Scan for the cell matching the given text and deliver its (x, y) coordinate at center. 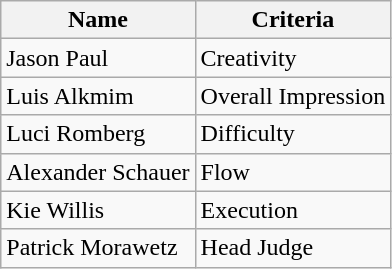
Kie Willis (98, 210)
Patrick Morawetz (98, 248)
Flow (293, 172)
Luci Romberg (98, 134)
Name (98, 20)
Difficulty (293, 134)
Head Judge (293, 248)
Alexander Schauer (98, 172)
Luis Alkmim (98, 96)
Execution (293, 210)
Criteria (293, 20)
Overall Impression (293, 96)
Creativity (293, 58)
Jason Paul (98, 58)
